Find where the given text appears and provide that cell's center as [x, y] coordinate. 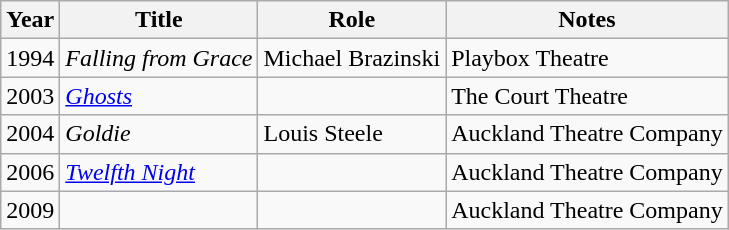
Title [159, 20]
Louis Steele [352, 134]
2003 [30, 96]
The Court Theatre [588, 96]
Ghosts [159, 96]
Falling from Grace [159, 58]
Year [30, 20]
Michael Brazinski [352, 58]
Notes [588, 20]
Role [352, 20]
2009 [30, 210]
2006 [30, 172]
2004 [30, 134]
Playbox Theatre [588, 58]
1994 [30, 58]
Goldie [159, 134]
Twelfth Night [159, 172]
